From the cell containing the given text, extract its center point as [x, y] coordinate. 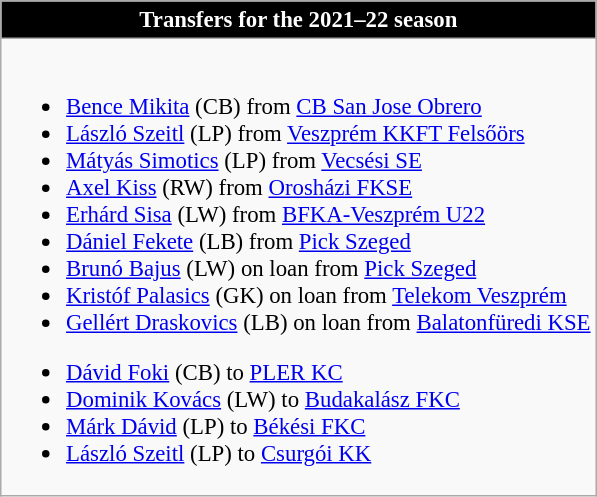
Transfers for the 2021–22 season [298, 20]
